Detect which cell encompasses the target text, then output its (x, y) center coordinate. 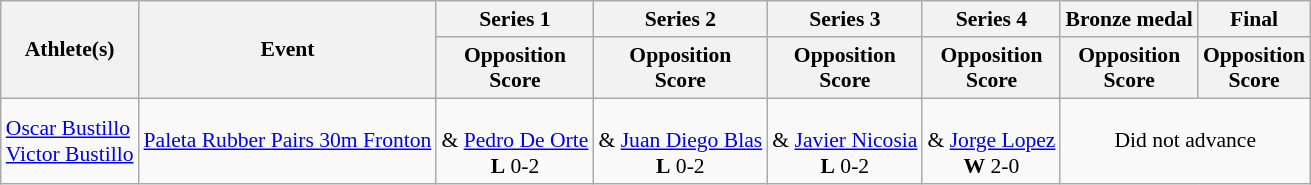
Series 3 (844, 19)
& Juan Diego BlasL 0-2 (680, 142)
Athlete(s) (70, 50)
& Javier NicosiaL 0-2 (844, 142)
Bronze medal (1128, 19)
Paleta Rubber Pairs 30m Fronton (288, 142)
Series 4 (991, 19)
Did not advance (1185, 142)
Oscar BustilloVictor Bustillo (70, 142)
Event (288, 50)
Series 1 (514, 19)
Series 2 (680, 19)
& Jorge LopezW 2-0 (991, 142)
Final (1254, 19)
& Pedro De OrteL 0-2 (514, 142)
